From the cell containing the given text, extract its center point as [x, y] coordinate. 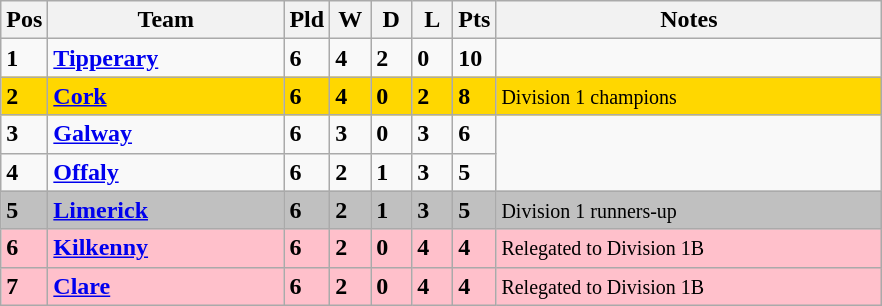
Team [166, 20]
Galway [166, 134]
Offaly [166, 172]
W [350, 20]
8 [474, 96]
Limerick [166, 210]
Notes [689, 20]
Clare [166, 286]
7 [24, 286]
Pld [307, 20]
Pts [474, 20]
Division 1 champions [689, 96]
Kilkenny [166, 248]
D [392, 20]
Cork [166, 96]
10 [474, 58]
L [432, 20]
Pos [24, 20]
Division 1 runners-up [689, 210]
Tipperary [166, 58]
